Find where the given text appears and provide that cell's center as [X, Y] coordinate. 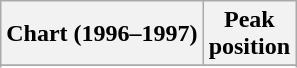
Chart (1996–1997) [102, 34]
Peakposition [249, 34]
